Determine the (X, Y) coordinate at the center of the cell enclosing the given text.  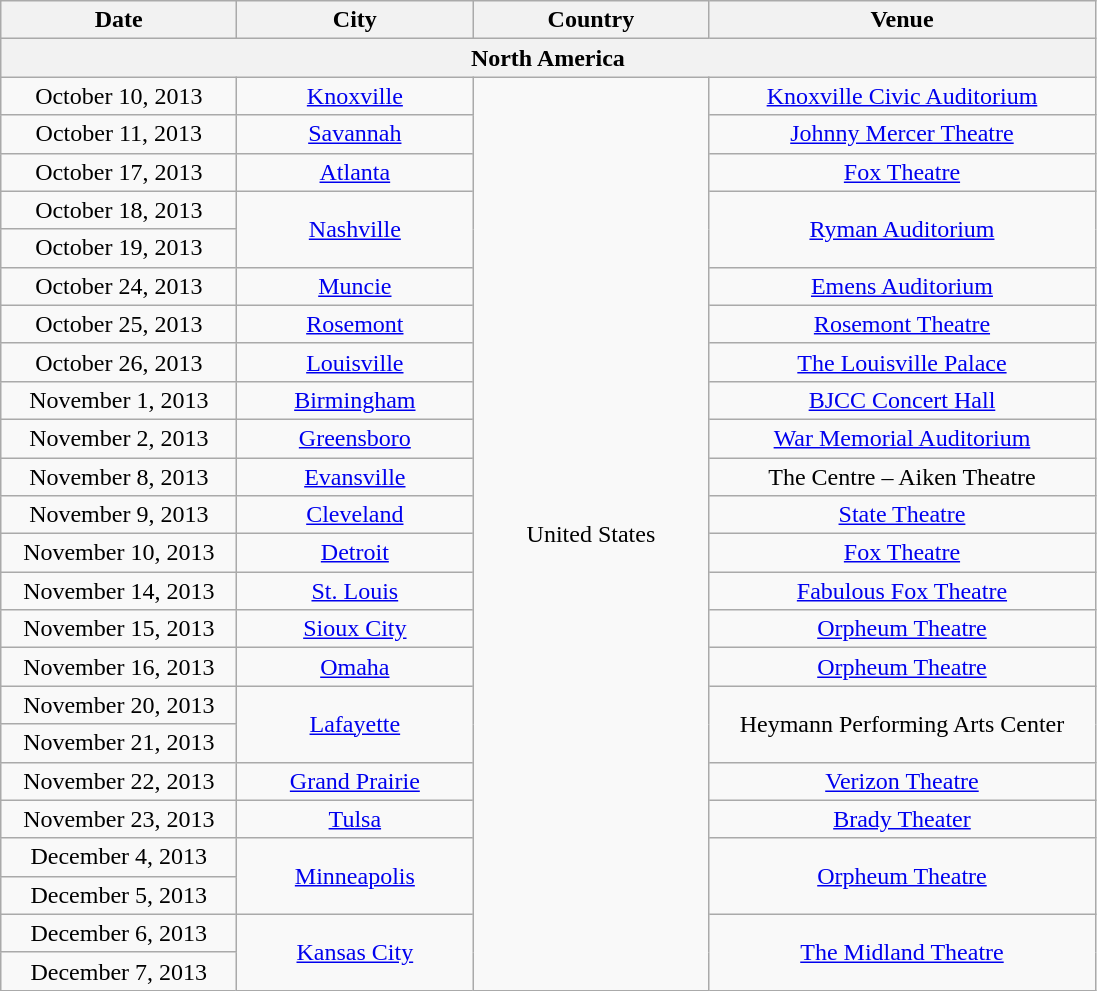
Greensboro (355, 438)
Rosemont (355, 324)
November 20, 2013 (119, 705)
Knoxville Civic Auditorium (902, 96)
October 11, 2013 (119, 134)
October 19, 2013 (119, 248)
Omaha (355, 667)
City (355, 20)
Savannah (355, 134)
Date (119, 20)
Cleveland (355, 515)
October 18, 2013 (119, 210)
October 10, 2013 (119, 96)
November 2, 2013 (119, 438)
Nashville (355, 229)
Rosemont Theatre (902, 324)
Sioux City (355, 629)
Kansas City (355, 952)
Ryman Auditorium (902, 229)
Atlanta (355, 172)
October 17, 2013 (119, 172)
Minneapolis (355, 876)
War Memorial Auditorium (902, 438)
November 14, 2013 (119, 591)
Lafayette (355, 724)
Fabulous Fox Theatre (902, 591)
The Centre – Aiken Theatre (902, 477)
Grand Prairie (355, 781)
Evansville (355, 477)
November 1, 2013 (119, 400)
Brady Theater (902, 819)
December 5, 2013 (119, 895)
December 4, 2013 (119, 857)
November 16, 2013 (119, 667)
Detroit (355, 553)
November 10, 2013 (119, 553)
The Louisville Palace (902, 362)
November 15, 2013 (119, 629)
November 8, 2013 (119, 477)
Knoxville (355, 96)
November 22, 2013 (119, 781)
December 7, 2013 (119, 971)
Birmingham (355, 400)
November 9, 2013 (119, 515)
The Midland Theatre (902, 952)
Johnny Mercer Theatre (902, 134)
October 24, 2013 (119, 286)
November 21, 2013 (119, 743)
Country (591, 20)
State Theatre (902, 515)
Emens Auditorium (902, 286)
Venue (902, 20)
BJCC Concert Hall (902, 400)
October 25, 2013 (119, 324)
St. Louis (355, 591)
United States (591, 534)
October 26, 2013 (119, 362)
December 6, 2013 (119, 933)
Verizon Theatre (902, 781)
Muncie (355, 286)
Tulsa (355, 819)
November 23, 2013 (119, 819)
Louisville (355, 362)
North America (548, 58)
Heymann Performing Arts Center (902, 724)
